Extract the (X, Y) coordinate from the center of the cell holding the provided text.  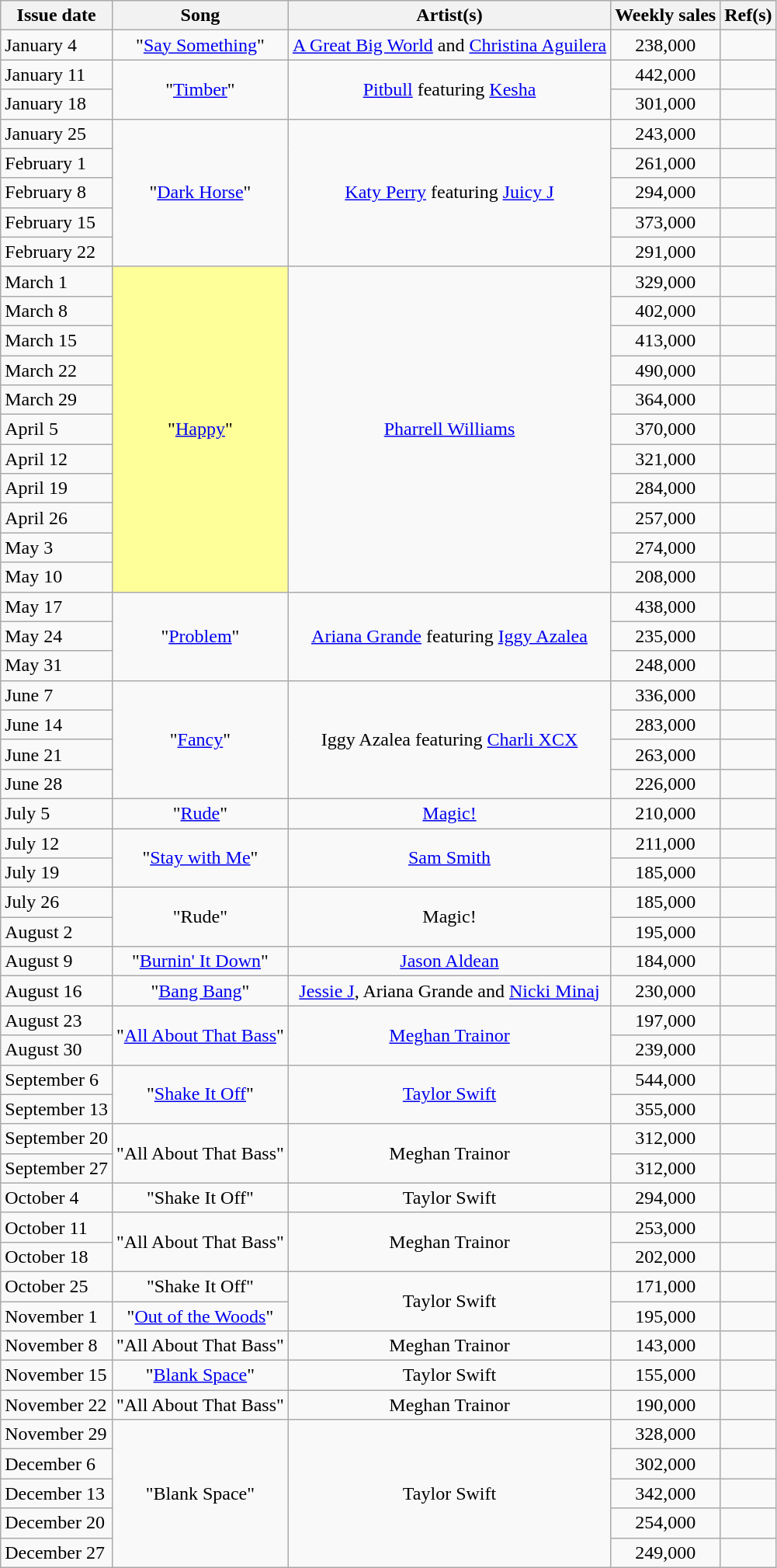
226,000 (666, 784)
June 21 (57, 754)
January 18 (57, 104)
November 8 (57, 1346)
July 19 (57, 873)
364,000 (666, 400)
544,000 (666, 1080)
342,000 (666, 1493)
November 1 (57, 1316)
438,000 (666, 607)
March 22 (57, 370)
February 22 (57, 252)
September 13 (57, 1109)
328,000 (666, 1434)
Sam Smith (449, 857)
"Stay with Me" (200, 857)
May 24 (57, 636)
October 25 (57, 1286)
184,000 (666, 961)
December 20 (57, 1523)
257,000 (666, 518)
171,000 (666, 1286)
197,000 (666, 1020)
Pharrell Williams (449, 429)
February 15 (57, 222)
April 5 (57, 429)
September 27 (57, 1168)
370,000 (666, 429)
321,000 (666, 459)
August 2 (57, 932)
Song (200, 16)
249,000 (666, 1552)
413,000 (666, 340)
June 7 (57, 695)
253,000 (666, 1227)
248,000 (666, 666)
January 4 (57, 45)
December 13 (57, 1493)
302,000 (666, 1464)
February 8 (57, 193)
"Problem" (200, 636)
239,000 (666, 1050)
Pitbull featuring Kesha (449, 89)
490,000 (666, 370)
September 6 (57, 1080)
"Say Something" (200, 45)
November 22 (57, 1405)
Weekly sales (666, 16)
May 3 (57, 548)
August 9 (57, 961)
August 16 (57, 991)
March 8 (57, 311)
261,000 (666, 163)
August 30 (57, 1050)
301,000 (666, 104)
July 12 (57, 843)
October 4 (57, 1198)
238,000 (666, 45)
235,000 (666, 636)
January 25 (57, 134)
Jason Aldean (449, 961)
402,000 (666, 311)
A Great Big World and Christina Aguilera (449, 45)
October 18 (57, 1257)
442,000 (666, 75)
June 14 (57, 725)
208,000 (666, 577)
March 29 (57, 400)
June 28 (57, 784)
February 1 (57, 163)
April 12 (57, 459)
May 31 (57, 666)
143,000 (666, 1346)
"Out of the Woods" (200, 1316)
Katy Perry featuring Juicy J (449, 193)
355,000 (666, 1109)
243,000 (666, 134)
November 29 (57, 1434)
Ariana Grande featuring Iggy Azalea (449, 636)
Ref(s) (748, 16)
"Happy" (200, 429)
336,000 (666, 695)
"Bang Bang" (200, 991)
December 27 (57, 1552)
202,000 (666, 1257)
230,000 (666, 991)
210,000 (666, 813)
"Burnin' It Down" (200, 961)
August 23 (57, 1020)
"Dark Horse" (200, 193)
Issue date (57, 16)
March 15 (57, 340)
274,000 (666, 548)
April 19 (57, 488)
283,000 (666, 725)
329,000 (666, 281)
January 11 (57, 75)
155,000 (666, 1375)
Artist(s) (449, 16)
July 5 (57, 813)
May 17 (57, 607)
Jessie J, Ariana Grande and Nicki Minaj (449, 991)
373,000 (666, 222)
December 6 (57, 1464)
May 10 (57, 577)
November 15 (57, 1375)
October 11 (57, 1227)
263,000 (666, 754)
254,000 (666, 1523)
Iggy Azalea featuring Charli XCX (449, 739)
July 26 (57, 902)
190,000 (666, 1405)
September 20 (57, 1139)
April 26 (57, 518)
211,000 (666, 843)
March 1 (57, 281)
291,000 (666, 252)
"Fancy" (200, 739)
"Timber" (200, 89)
284,000 (666, 488)
